Extract the (x, y) coordinate from the center of the cell holding the provided text.  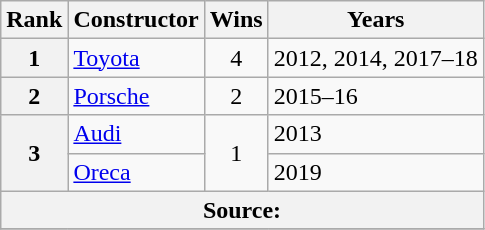
2015–16 (376, 96)
Constructor (136, 20)
Porsche (136, 96)
3 (34, 153)
Rank (34, 20)
4 (236, 58)
Toyota (136, 58)
2012, 2014, 2017–18 (376, 58)
Years (376, 20)
Oreca (136, 172)
Source: (242, 210)
2019 (376, 172)
Audi (136, 134)
2013 (376, 134)
Wins (236, 20)
